Return (x, y) of the center of cell containing provided text 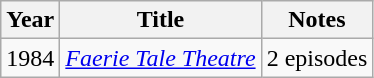
Faerie Tale Theatre (160, 58)
1984 (30, 58)
Notes (317, 20)
Year (30, 20)
2 episodes (317, 58)
Title (160, 20)
